Identify which cell holds the provided text, then report its (x, y) central coordinate. 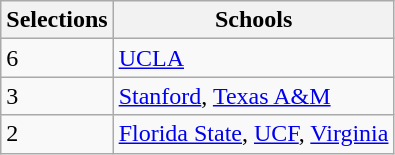
Schools (254, 20)
3 (57, 96)
2 (57, 134)
Florida State, UCF, Virginia (254, 134)
Selections (57, 20)
UCLA (254, 58)
Stanford, Texas A&M (254, 96)
6 (57, 58)
